Return [x, y] of the center of cell containing provided text 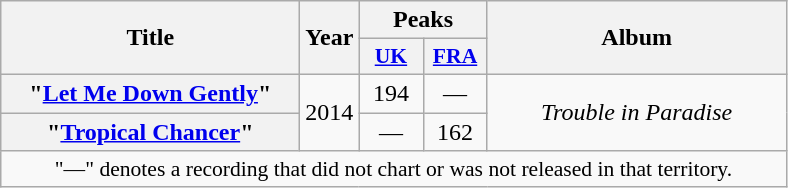
Trouble in Paradise [636, 112]
"Let Me Down Gently" [150, 93]
Year [330, 38]
Peaks [423, 20]
Title [150, 38]
2014 [330, 112]
194 [391, 93]
"—" denotes a recording that did not chart or was not released in that territory. [394, 169]
UK [391, 57]
Album [636, 38]
"Tropical Chancer" [150, 131]
162 [455, 131]
FRA [455, 57]
